Identify which cell holds the provided text, then report its (x, y) central coordinate. 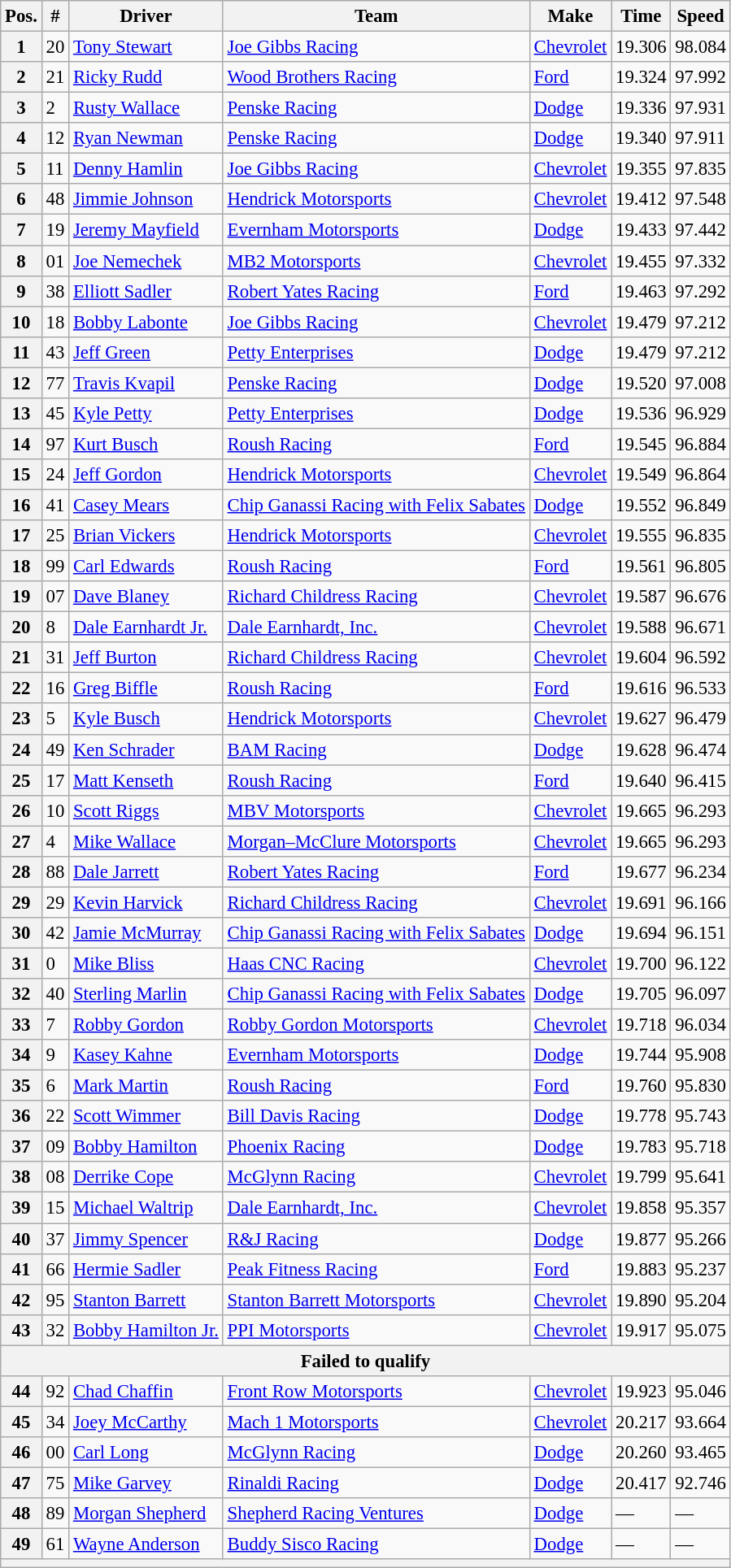
19.306 (641, 47)
93.465 (701, 1453)
Stanton Barrett Motorsports (376, 1300)
97.911 (701, 138)
Wayne Anderson (146, 1544)
96.592 (701, 658)
Mach 1 Motorsports (376, 1422)
89 (55, 1514)
99 (55, 567)
97.835 (701, 169)
61 (55, 1544)
95.046 (701, 1392)
Derrike Cope (146, 1178)
19.883 (641, 1269)
28 (21, 872)
19.705 (641, 994)
Jimmie Johnson (146, 199)
Tony Stewart (146, 47)
96.234 (701, 872)
19.355 (641, 169)
Kevin Harvick (146, 902)
Rusty Wallace (146, 108)
96.151 (701, 933)
Phoenix Racing (376, 1147)
Stanton Barrett (146, 1300)
Failed to qualify (366, 1361)
77 (55, 383)
3 (21, 108)
97.332 (701, 261)
R&J Racing (376, 1239)
Brian Vickers (146, 536)
20.217 (641, 1422)
19.520 (641, 383)
92 (55, 1392)
88 (55, 872)
19.324 (641, 77)
Dale Earnhardt Jr. (146, 628)
20.417 (641, 1483)
95.204 (701, 1300)
97.548 (701, 199)
Joe Nemechek (146, 261)
19.412 (641, 199)
Denny Hamlin (146, 169)
Ricky Rudd (146, 77)
93.664 (701, 1422)
23 (21, 719)
Buddy Sisco Racing (376, 1544)
Front Row Motorsports (376, 1392)
19.917 (641, 1330)
19.455 (641, 261)
Bobby Hamilton Jr. (146, 1330)
Driver (146, 16)
Jeremy Mayfield (146, 230)
Scott Riggs (146, 810)
Jamie McMurray (146, 933)
Bill Davis Racing (376, 1116)
92.746 (701, 1483)
96.166 (701, 902)
MBV Motorsports (376, 810)
30 (21, 933)
19.340 (641, 138)
Shepherd Racing Ventures (376, 1514)
19.336 (641, 108)
Matt Kenseth (146, 780)
Robby Gordon (146, 1025)
19.778 (641, 1116)
19.691 (641, 902)
1 (21, 47)
19.587 (641, 597)
Sterling Marlin (146, 994)
19.588 (641, 628)
96.884 (701, 444)
33 (21, 1025)
Peak Fitness Racing (376, 1269)
Haas CNC Racing (376, 963)
19.604 (641, 658)
Jeff Green (146, 352)
Carl Long (146, 1453)
96.835 (701, 536)
19.627 (641, 719)
Jimmy Spencer (146, 1239)
Chad Chaffin (146, 1392)
97.442 (701, 230)
27 (21, 841)
97.292 (701, 291)
19.694 (641, 933)
19.858 (641, 1208)
Pos. (21, 16)
96.415 (701, 780)
95.641 (701, 1178)
96.533 (701, 688)
96.474 (701, 749)
97.992 (701, 77)
Bobby Labonte (146, 322)
44 (21, 1392)
BAM Racing (376, 749)
Scott Wimmer (146, 1116)
08 (55, 1178)
Joey McCarthy (146, 1422)
Mike Wallace (146, 841)
19.890 (641, 1300)
Kasey Kahne (146, 1055)
95.357 (701, 1208)
19.549 (641, 475)
Robby Gordon Motorsports (376, 1025)
Travis Kvapil (146, 383)
95.830 (701, 1086)
19.463 (641, 291)
47 (21, 1483)
26 (21, 810)
95.908 (701, 1055)
39 (21, 1208)
96.097 (701, 994)
97.008 (701, 383)
97.931 (701, 108)
96.864 (701, 475)
19.555 (641, 536)
PPI Motorsports (376, 1330)
46 (21, 1453)
Casey Mears (146, 505)
Jeff Burton (146, 658)
Carl Edwards (146, 567)
19.677 (641, 872)
Mike Bliss (146, 963)
Time (641, 16)
95 (55, 1300)
35 (21, 1086)
19.760 (641, 1086)
Bobby Hamilton (146, 1147)
13 (21, 414)
Elliott Sadler (146, 291)
Ken Schrader (146, 749)
19.799 (641, 1178)
Wood Brothers Racing (376, 77)
19.545 (641, 444)
96.479 (701, 719)
96.676 (701, 597)
66 (55, 1269)
19.536 (641, 414)
Hermie Sadler (146, 1269)
Speed (701, 16)
Mike Garvey (146, 1483)
14 (21, 444)
19.433 (641, 230)
Jeff Gordon (146, 475)
07 (55, 597)
Kyle Busch (146, 719)
09 (55, 1147)
Make (570, 16)
20.260 (641, 1453)
19.744 (641, 1055)
19.552 (641, 505)
96.849 (701, 505)
19.783 (641, 1147)
75 (55, 1483)
Kurt Busch (146, 444)
19.616 (641, 688)
19.923 (641, 1392)
00 (55, 1453)
96.805 (701, 567)
Morgan–McClure Motorsports (376, 841)
19.640 (641, 780)
36 (21, 1116)
97 (55, 444)
98.084 (701, 47)
# (55, 16)
Kyle Petty (146, 414)
96.929 (701, 414)
01 (55, 261)
MB2 Motorsports (376, 261)
Morgan Shepherd (146, 1514)
Mark Martin (146, 1086)
96.034 (701, 1025)
95.743 (701, 1116)
Rinaldi Racing (376, 1483)
19.561 (641, 567)
96.122 (701, 963)
95.075 (701, 1330)
19.877 (641, 1239)
Ryan Newman (146, 138)
Michael Waltrip (146, 1208)
19.718 (641, 1025)
95.237 (701, 1269)
Dale Jarrett (146, 872)
95.266 (701, 1239)
19.628 (641, 749)
Dave Blaney (146, 597)
96.671 (701, 628)
95.718 (701, 1147)
Team (376, 16)
0 (55, 963)
19.700 (641, 963)
Greg Biffle (146, 688)
